Find where the given text appears and provide that cell's center as [X, Y] coordinate. 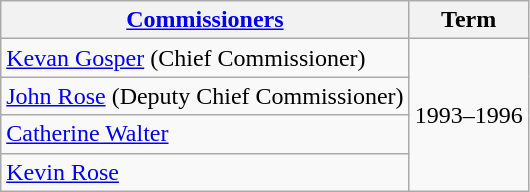
Commissioners [205, 20]
John Rose (Deputy Chief Commissioner) [205, 96]
Term [468, 20]
Kevin Rose [205, 172]
Kevan Gosper (Chief Commissioner) [205, 58]
Catherine Walter [205, 134]
1993–1996 [468, 115]
